Find where the given text appears and provide that cell's center as (X, Y) coordinate. 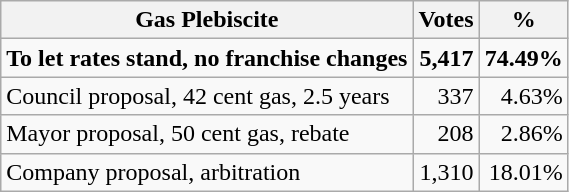
208 (446, 134)
Mayor proposal, 50 cent gas, rebate (207, 134)
Council proposal, 42 cent gas, 2.5 years (207, 96)
4.63% (524, 96)
Company proposal, arbitration (207, 172)
2.86% (524, 134)
% (524, 20)
74.49% (524, 58)
5,417 (446, 58)
18.01% (524, 172)
To let rates stand, no franchise changes (207, 58)
Votes (446, 20)
337 (446, 96)
1,310 (446, 172)
Gas Plebiscite (207, 20)
